Detect which cell encompasses the target text, then output its [X, Y] center coordinate. 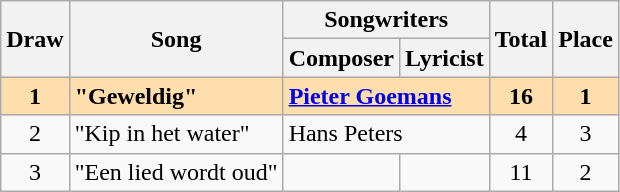
Composer [341, 58]
Songwriters [386, 20]
Place [586, 39]
Lyricist [444, 58]
"Een lied wordt oud" [176, 172]
Total [521, 39]
Pieter Goemans [386, 96]
"Kip in het water" [176, 134]
11 [521, 172]
"Geweldig" [176, 96]
4 [521, 134]
Draw [35, 39]
16 [521, 96]
Song [176, 39]
Hans Peters [386, 134]
